From the cell containing the given text, extract its center point as (x, y) coordinate. 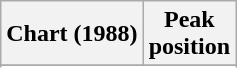
Peak position (189, 34)
Chart (1988) (72, 34)
